Locate the cell with the specified text and output its [X, Y] center coordinate. 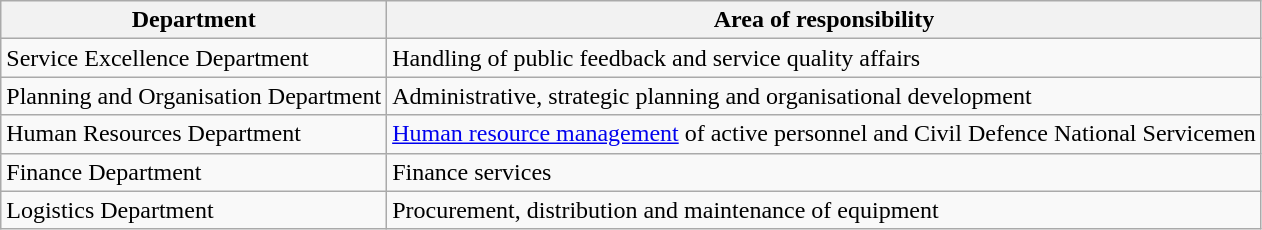
Handling of public feedback and service quality affairs [824, 58]
Department [194, 20]
Area of responsibility [824, 20]
Human resource management of active personnel and Civil Defence National Servicemen [824, 134]
Finance Department [194, 172]
Human Resources Department [194, 134]
Service Excellence Department [194, 58]
Logistics Department [194, 210]
Finance services [824, 172]
Procurement, distribution and maintenance of equipment [824, 210]
Administrative, strategic planning and organisational development [824, 96]
Planning and Organisation Department [194, 96]
